Locate the cell with the specified text and output its (x, y) center coordinate. 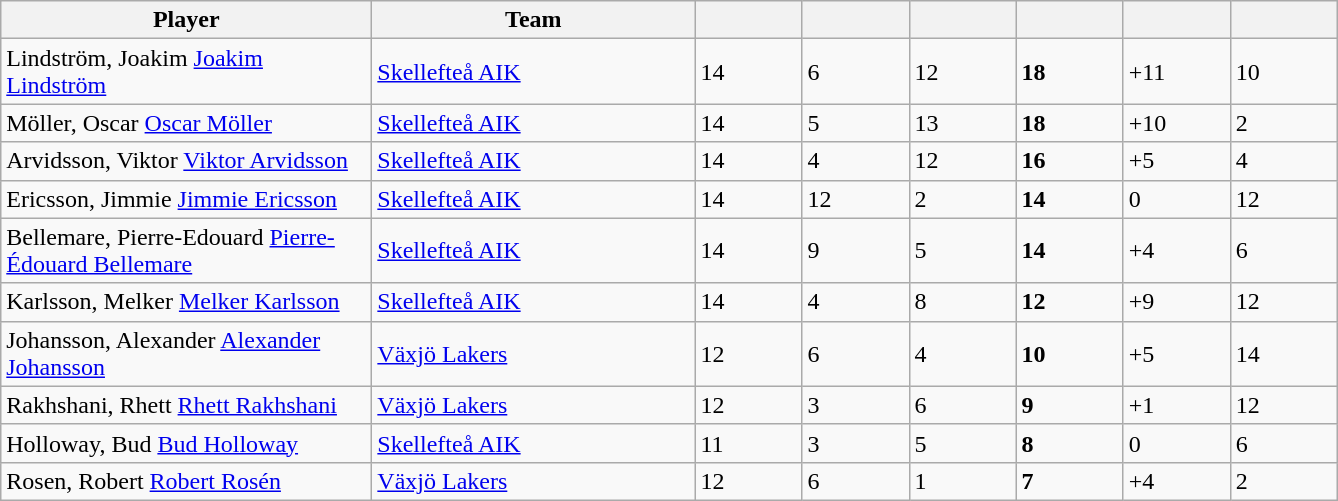
+1 (1176, 405)
7 (1070, 481)
13 (962, 123)
Ericsson, Jimmie Jimmie Ericsson (186, 199)
16 (1070, 161)
1 (962, 481)
Player (186, 20)
+11 (1176, 72)
Holloway, Bud Bud Holloway (186, 443)
Möller, Oscar Oscar Möller (186, 123)
Johansson, Alexander Alexander Johansson (186, 354)
11 (748, 443)
Arvidsson, Viktor Viktor Arvidsson (186, 161)
Team (534, 20)
+10 (1176, 123)
Rosen, Robert Robert Rosén (186, 481)
Rakhshani, Rhett Rhett Rakhshani (186, 405)
Lindström, Joakim Joakim Lindström (186, 72)
Karlsson, Melker Melker Karlsson (186, 302)
+9 (1176, 302)
Bellemare, Pierre-Edouard Pierre-Édouard Bellemare (186, 250)
